Provide the (x, y) coordinate of the cell's center where the given text is located.  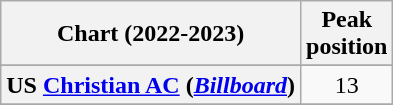
13 (347, 85)
US Christian AC (Billboard) (151, 85)
Chart (2022-2023) (151, 34)
Peak position (347, 34)
